Determine the [X, Y] coordinate at the center of the cell enclosing the given text.  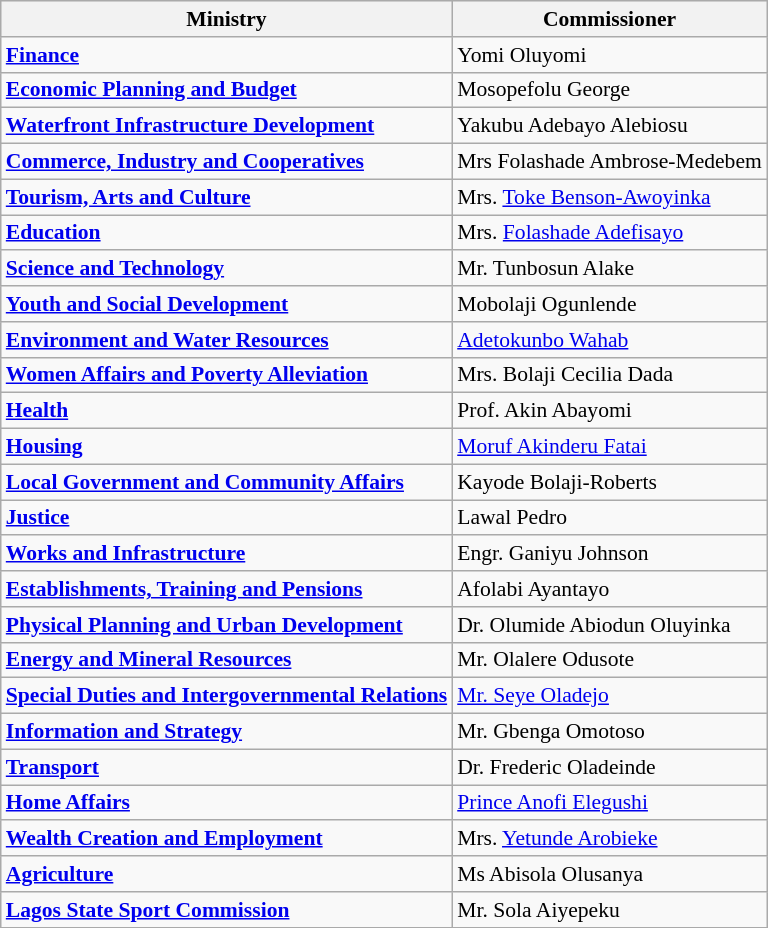
Engr. Ganiyu Johnson [610, 554]
Lagos State Sport Commission [226, 910]
Establishments, Training and Pensions [226, 589]
Physical Planning and Urban Development [226, 625]
Dr. Frederic Oladeinde [610, 767]
Local Government and Community Affairs [226, 482]
Tourism, Arts and Culture [226, 197]
Justice [226, 518]
Mr. Sola Aiyepeku [610, 910]
Wealth Creation and Employment [226, 839]
Transport [226, 767]
Information and Strategy [226, 732]
Mr. Seye Oladejo [610, 696]
Adetokunbo Wahab [610, 340]
Mrs. Folashade Adefisayo [610, 233]
Mr. Tunbosun Alake [610, 269]
Commerce, Industry and Cooperatives [226, 162]
Special Duties and Intergovernmental Relations [226, 696]
Prince Anofi Elegushi [610, 803]
Afolabi Ayantayo [610, 589]
Kayode Bolaji-Roberts [610, 482]
Prof. Akin Abayomi [610, 411]
Yomi Oluyomi [610, 55]
Ms Abisola Olusanya [610, 874]
Housing [226, 447]
Mosopefolu George [610, 90]
Economic Planning and Budget [226, 90]
Lawal Pedro [610, 518]
Waterfront Infrastructure Development [226, 126]
Moruf Akinderu Fatai [610, 447]
Environment and Water Resources [226, 340]
Education [226, 233]
Women Affairs and Poverty Alleviation [226, 375]
Ministry [226, 19]
Mobolaji Ogunlende [610, 304]
Youth and Social Development [226, 304]
Health [226, 411]
Mrs. Toke Benson-Awoyinka [610, 197]
Dr. Olumide Abiodun Oluyinka [610, 625]
Science and Technology [226, 269]
Yakubu Adebayo Alebiosu [610, 126]
Mr. Olalere Odusote [610, 660]
Mrs Folashade Ambrose-Medebem [610, 162]
Mrs. Yetunde Arobieke [610, 839]
Agriculture [226, 874]
Energy and Mineral Resources [226, 660]
Finance [226, 55]
Works and Infrastructure [226, 554]
Mr. Gbenga Omotoso [610, 732]
Mrs. Bolaji Cecilia Dada [610, 375]
Commissioner [610, 19]
Home Affairs [226, 803]
